Capture the cell that displays the provided text and extract its (x, y) central coordinate. 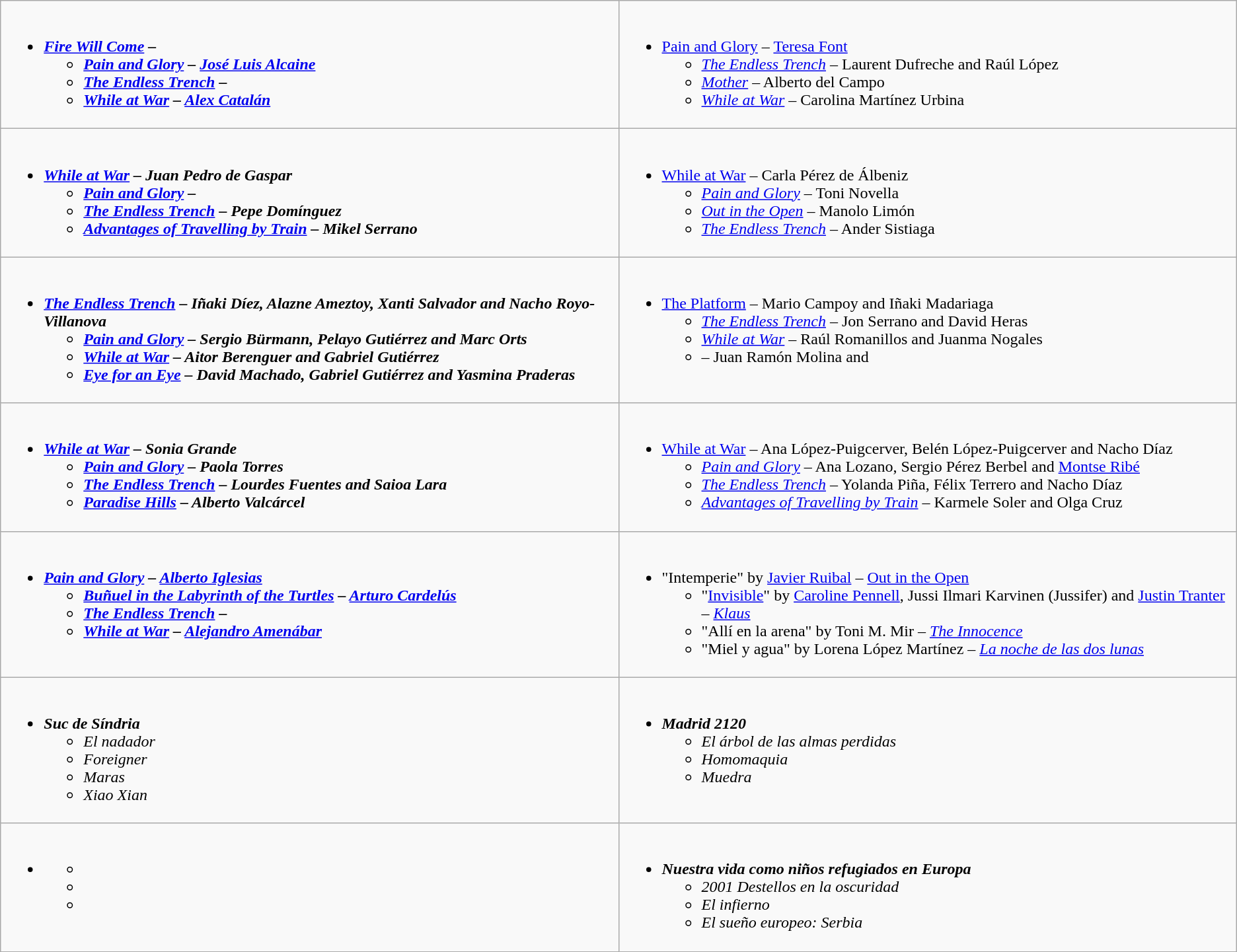
Nuestra vida como niños refugiados en Europa2001 Destellos en la oscuridadEl infiernoEl sueño europeo: Serbia (928, 887)
While at War – Sonia GrandePain and Glory – Paola TorresThe Endless Trench – Lourdes Fuentes and Saioa LaraParadise Hills – Alberto Valcárcel (309, 467)
Madrid 2120El árbol de las almas perdidasHomomaquiaMuedra (928, 751)
Pain and Glory – Teresa FontThe Endless Trench – Laurent Dufreche and Raúl LópezMother – Alberto del CampoWhile at War – Carolina Martínez Urbina (928, 65)
Pain and Glory – Alberto IglesiasBuñuel in the Labyrinth of the Turtles – Arturo CardelúsThe Endless Trench – While at War – Alejandro Amenábar (309, 604)
While at War – Juan Pedro de GasparPain and Glory – The Endless Trench – Pepe DomínguezAdvantages of Travelling by Train – Mikel Serrano (309, 193)
Fire Will Come – Pain and Glory – José Luis AlcaineThe Endless Trench – While at War – Alex Catalán (309, 65)
Suc de SíndriaEl nadadorForeignerMarasXiao Xian (309, 751)
While at War – Carla Pérez de ÁlbenizPain and Glory – Toni NovellaOut in the Open – Manolo LimónThe Endless Trench – Ander Sistiaga (928, 193)
